For the text-containing cell, return its midpoint in (x, y) coordinate format. 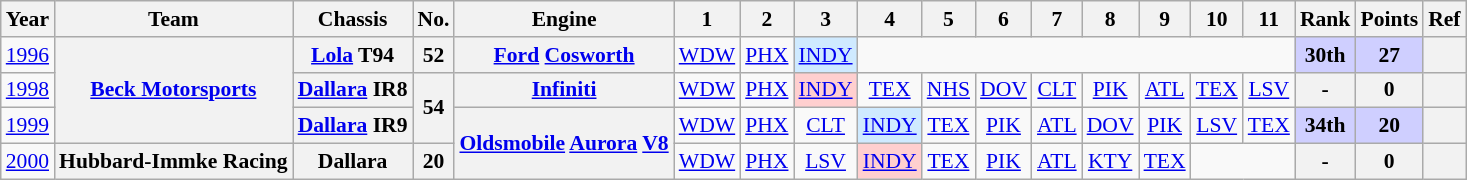
No. (434, 19)
30th (1326, 55)
52 (434, 55)
1996 (28, 55)
11 (1269, 19)
Points (1389, 19)
3 (826, 19)
7 (1057, 19)
NHS (948, 90)
54 (434, 108)
Year (28, 19)
9 (1165, 19)
Dallara IR9 (353, 126)
2000 (28, 162)
Infiniti (564, 90)
27 (1389, 55)
Engine (564, 19)
6 (1004, 19)
Hubbard-Immke Racing (174, 162)
2 (766, 19)
Rank (1326, 19)
8 (1110, 19)
10 (1217, 19)
4 (890, 19)
1999 (28, 126)
5 (948, 19)
1998 (28, 90)
Chassis (353, 19)
Ref (1444, 19)
Lola T94 (353, 55)
Beck Motorsports (174, 90)
Team (174, 19)
Dallara (353, 162)
Dallara IR8 (353, 90)
Ford Cosworth (564, 55)
KTY (1110, 162)
34th (1326, 126)
1 (707, 19)
Oldsmobile Aurora V8 (564, 144)
